Provide the (X, Y) coordinate of the cell's center where the given text is located.  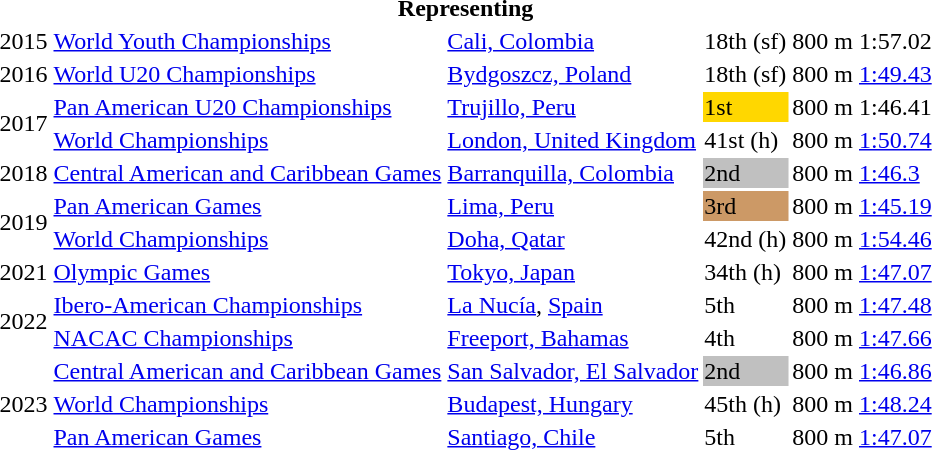
Ibero-American Championships (248, 305)
5th (746, 305)
4th (746, 338)
NACAC Championships (248, 338)
World Youth Championships (248, 41)
41st (h) (746, 140)
Olympic Games (248, 272)
San Salvador, El Salvador (573, 371)
Bydgoszcz, Poland (573, 74)
Barranquilla, Colombia (573, 173)
Cali, Colombia (573, 41)
Pan American U20 Championships (248, 107)
Doha, Qatar (573, 239)
Tokyo, Japan (573, 272)
La Nucía, Spain (573, 305)
Pan American Games (248, 206)
34th (h) (746, 272)
Trujillo, Peru (573, 107)
Budapest, Hungary (573, 404)
45th (h) (746, 404)
London, United Kingdom (573, 140)
1st (746, 107)
42nd (h) (746, 239)
World U20 Championships (248, 74)
Lima, Peru (573, 206)
3rd (746, 206)
Freeport, Bahamas (573, 338)
